Locate the cell with the specified text and output its [x, y] center coordinate. 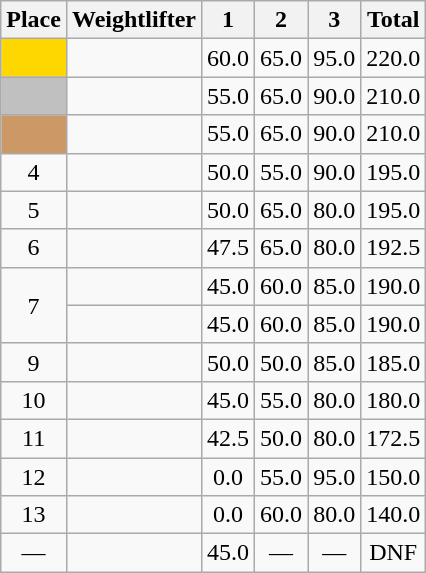
9 [34, 362]
11 [34, 438]
185.0 [394, 362]
Weightlifter [134, 20]
150.0 [394, 477]
Place [34, 20]
12 [34, 477]
192.5 [394, 248]
140.0 [394, 515]
13 [34, 515]
DNF [394, 553]
1 [228, 20]
5 [34, 210]
180.0 [394, 400]
3 [334, 20]
172.5 [394, 438]
2 [282, 20]
6 [34, 248]
Total [394, 20]
220.0 [394, 58]
4 [34, 172]
7 [34, 305]
42.5 [228, 438]
10 [34, 400]
47.5 [228, 248]
